Capture the cell that displays the provided text and extract its (x, y) central coordinate. 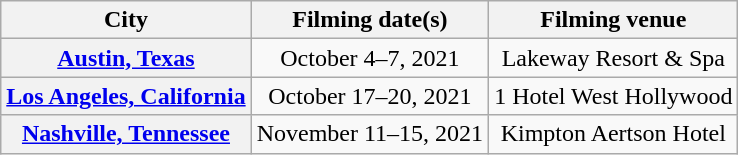
Filming date(s) (370, 20)
October 17–20, 2021 (370, 96)
Los Angeles, California (126, 96)
November 11–15, 2021 (370, 134)
Nashville, Tennessee (126, 134)
Lakeway Resort & Spa (614, 58)
Filming venue (614, 20)
Kimpton Aertson Hotel (614, 134)
1 Hotel West Hollywood (614, 96)
Austin, Texas (126, 58)
City (126, 20)
October 4–7, 2021 (370, 58)
